Detect which cell encompasses the target text, then output its [x, y] center coordinate. 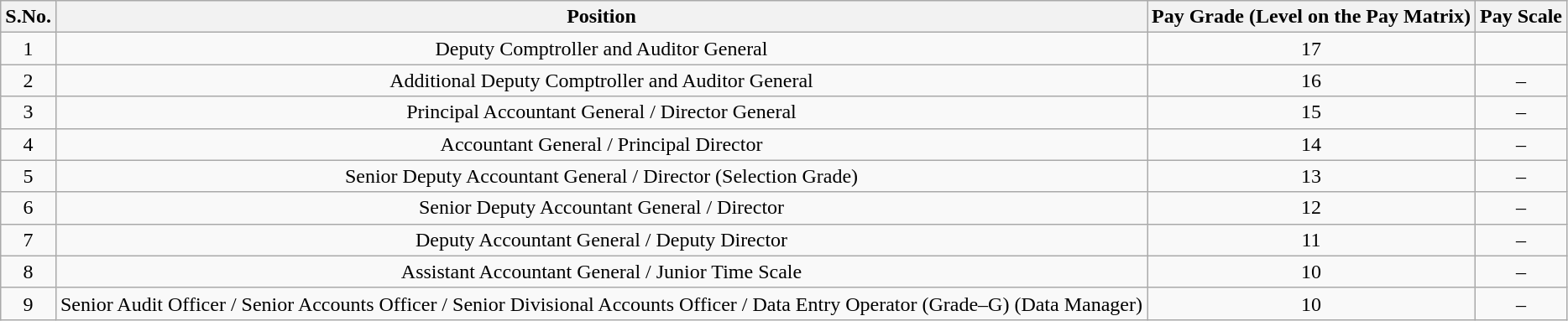
1 [29, 49]
S.No. [29, 17]
8 [29, 272]
Senior Deputy Accountant General / Director [601, 208]
16 [1311, 80]
13 [1311, 176]
7 [29, 240]
Assistant Accountant General / Junior Time Scale [601, 272]
Senior Deputy Accountant General / Director (Selection Grade) [601, 176]
11 [1311, 240]
Pay Scale [1521, 17]
Additional Deputy Comptroller and Auditor General [601, 80]
Pay Grade (Level on the Pay Matrix) [1311, 17]
14 [1311, 144]
9 [29, 303]
5 [29, 176]
2 [29, 80]
Accountant General / Principal Director [601, 144]
17 [1311, 49]
3 [29, 112]
Senior Audit Officer / Senior Accounts Officer / Senior Divisional Accounts Officer / Data Entry Operator (Grade–G) (Data Manager) [601, 303]
6 [29, 208]
Principal Accountant General / Director General [601, 112]
12 [1311, 208]
Deputy Comptroller and Auditor General [601, 49]
Deputy Accountant General / Deputy Director [601, 240]
15 [1311, 112]
4 [29, 144]
Position [601, 17]
